Output the [X, Y] coordinate of the center of the cell containing the given text.  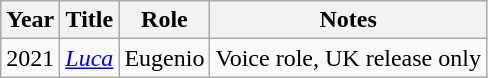
Notes [348, 20]
Role [164, 20]
Luca [90, 58]
Eugenio [164, 58]
Year [30, 20]
Title [90, 20]
Voice role, UK release only [348, 58]
2021 [30, 58]
